Determine the (x, y) coordinate at the center of the cell enclosing the given text.  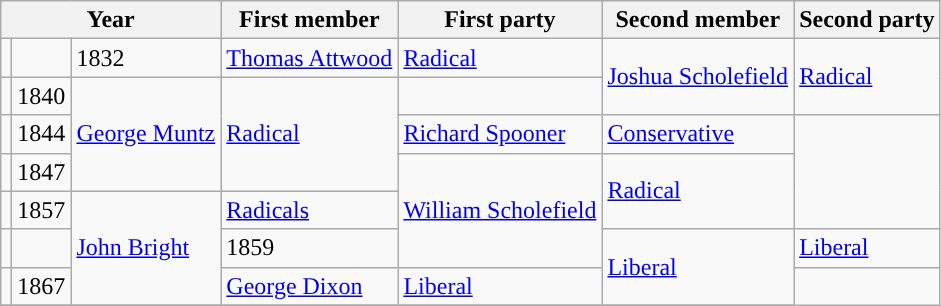
First party (500, 20)
Richard Spooner (500, 134)
1867 (42, 286)
First member (310, 20)
John Bright (146, 248)
1832 (146, 58)
Joshua Scholefield (698, 77)
1847 (42, 172)
Second member (698, 20)
Thomas Attwood (310, 58)
George Dixon (310, 286)
William Scholefield (500, 210)
1857 (42, 210)
George Muntz (146, 134)
Radicals (310, 210)
Conservative (698, 134)
1840 (42, 96)
1844 (42, 134)
Second party (867, 20)
Year (111, 20)
1859 (310, 248)
